Return the [x, y] coordinate for the center point of the cell that contains the specified text.  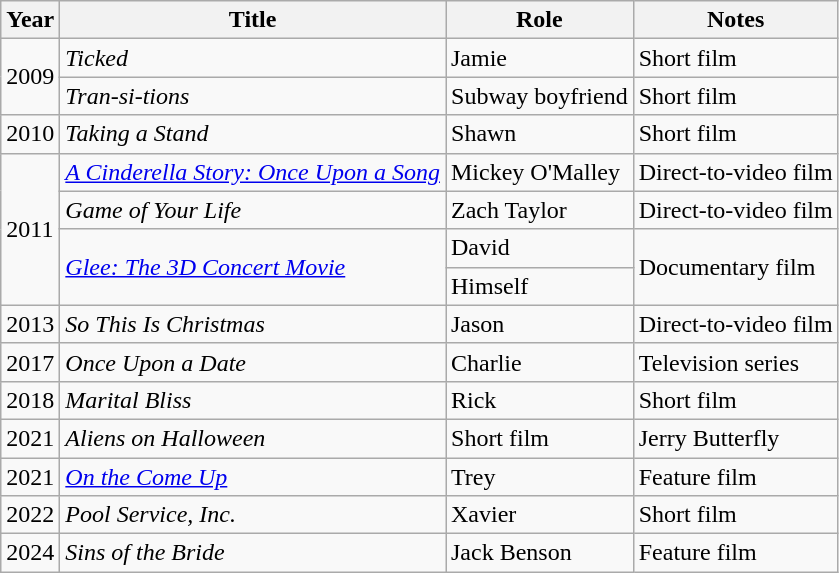
Taking a Stand [253, 134]
2022 [30, 515]
On the Come Up [253, 477]
A Cinderella Story: Once Upon a Song [253, 172]
Xavier [540, 515]
Mickey O'Malley [540, 172]
2024 [30, 553]
2017 [30, 362]
Role [540, 20]
Sins of the Bride [253, 553]
Jack Benson [540, 553]
Title [253, 20]
2011 [30, 229]
2018 [30, 400]
Once Upon a Date [253, 362]
Glee: The 3D Concert Movie [253, 267]
Subway boyfriend [540, 96]
So This Is Christmas [253, 324]
Documentary film [736, 267]
Television series [736, 362]
Aliens on Halloween [253, 438]
Trey [540, 477]
Notes [736, 20]
Zach Taylor [540, 210]
2009 [30, 77]
Marital Bliss [253, 400]
Rick [540, 400]
Charlie [540, 362]
Jamie [540, 58]
Game of Your Life [253, 210]
Jerry Butterfly [736, 438]
Shawn [540, 134]
Ticked [253, 58]
Jason [540, 324]
Year [30, 20]
Pool Service, Inc. [253, 515]
David [540, 248]
2010 [30, 134]
Tran-si-tions [253, 96]
2013 [30, 324]
Himself [540, 286]
